Find where the given text appears and provide that cell's center as [x, y] coordinate. 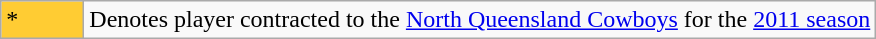
* [42, 20]
Denotes player contracted to the North Queensland Cowboys for the 2011 season [480, 20]
